Output the [X, Y] coordinate of the center of the cell containing the given text.  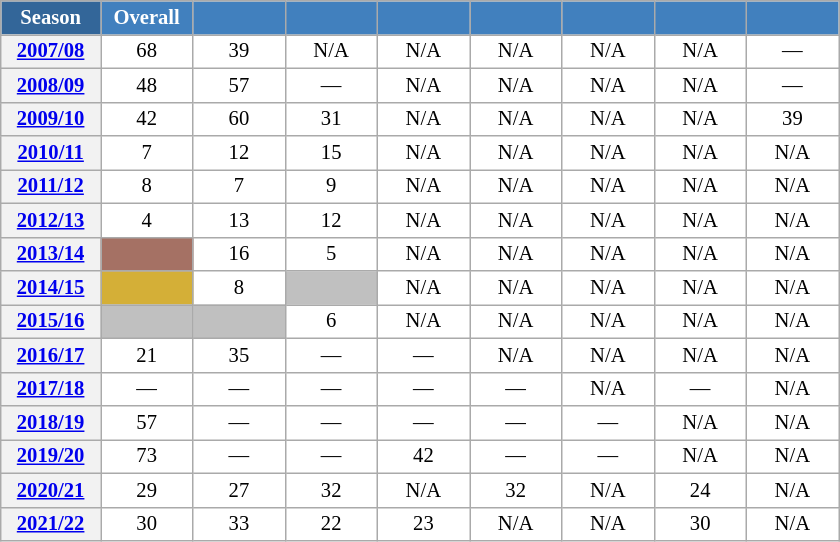
2016/17 [51, 355]
Overall [146, 17]
23 [423, 524]
2012/13 [51, 220]
2007/08 [51, 51]
48 [146, 85]
29 [146, 490]
2021/22 [51, 524]
2009/10 [51, 119]
9 [331, 186]
21 [146, 355]
2010/11 [51, 153]
2013/14 [51, 254]
68 [146, 51]
60 [239, 119]
2019/20 [51, 456]
13 [239, 220]
27 [239, 490]
5 [331, 254]
2015/16 [51, 321]
24 [700, 490]
2011/12 [51, 186]
2020/21 [51, 490]
4 [146, 220]
16 [239, 254]
2008/09 [51, 85]
Season [51, 17]
31 [331, 119]
22 [331, 524]
2014/15 [51, 287]
73 [146, 456]
33 [239, 524]
2017/18 [51, 389]
15 [331, 153]
35 [239, 355]
6 [331, 321]
2018/19 [51, 423]
